Identify which cell holds the provided text, then report its [x, y] central coordinate. 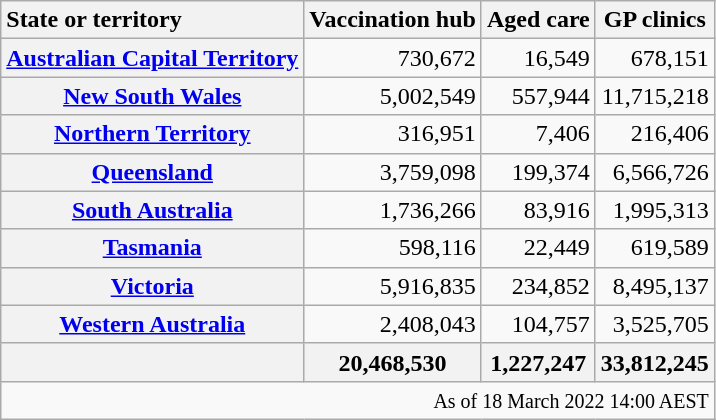
6,566,726 [654, 172]
South Australia [152, 210]
216,406 [654, 134]
Vaccination hub [393, 20]
730,672 [393, 58]
316,951 [393, 134]
5,002,549 [393, 96]
20,468,530 [393, 362]
234,852 [538, 286]
22,449 [538, 248]
State or territory [152, 20]
Northern Territory [152, 134]
3,759,098 [393, 172]
Tasmania [152, 248]
New South Wales [152, 96]
11,715,218 [654, 96]
199,374 [538, 172]
8,495,137 [654, 286]
16,549 [538, 58]
Western Australia [152, 324]
Aged care [538, 20]
Queensland [152, 172]
557,944 [538, 96]
1,995,313 [654, 210]
7,406 [538, 134]
678,151 [654, 58]
1,227,247 [538, 362]
3,525,705 [654, 324]
As of 18 March 2022 14:00 AEST [358, 400]
Victoria [152, 286]
1,736,266 [393, 210]
83,916 [538, 210]
GP clinics [654, 20]
104,757 [538, 324]
5,916,835 [393, 286]
33,812,245 [654, 362]
2,408,043 [393, 324]
619,589 [654, 248]
598,116 [393, 248]
Australian Capital Territory [152, 58]
